For the text-containing cell, return its midpoint in (X, Y) coordinate format. 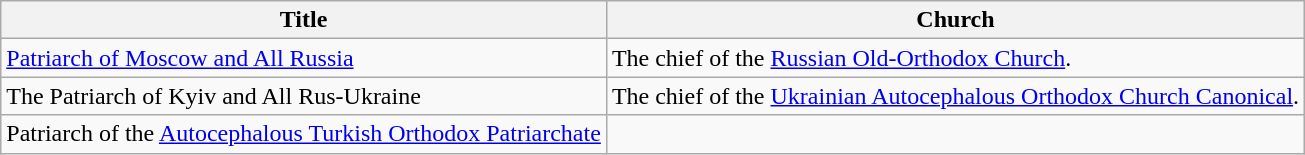
Church (955, 20)
The Patriarch of Kyiv and All Rus-Ukraine (304, 96)
The chief of the Russian Old-Orthodox Church. (955, 58)
Patriarch of Moscow and All Russia (304, 58)
Patriarch of the Autocephalous Turkish Orthodox Patriarchate (304, 134)
Title (304, 20)
The chief of the Ukrainian Autocephalous Orthodox Church Canonical. (955, 96)
